Find where the given text appears and provide that cell's center as (X, Y) coordinate. 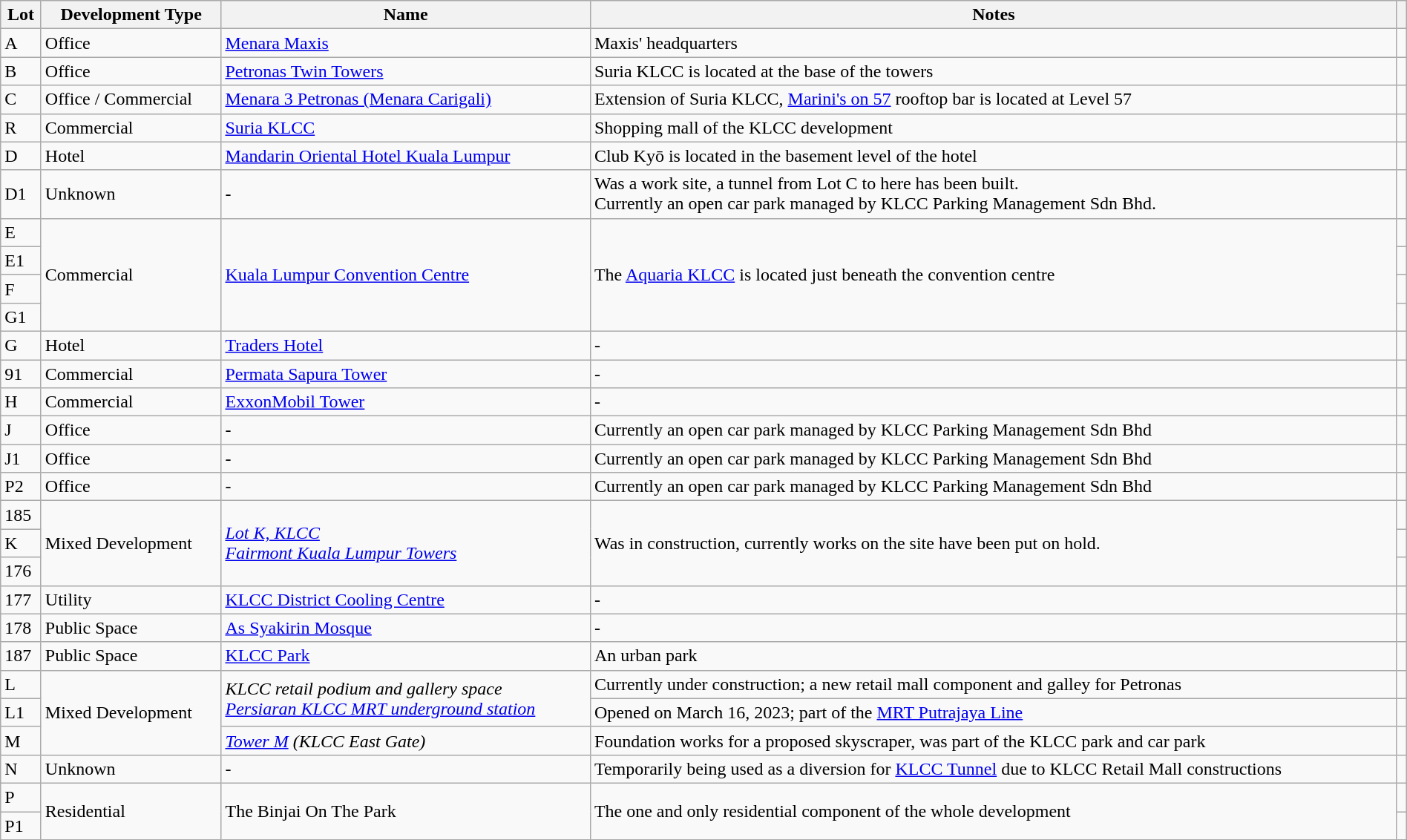
C (21, 99)
The one and only residential component of the whole development (993, 811)
Suria KLCC (405, 128)
KLCC retail podium and gallery spacePersiaran KLCC MRT underground station (405, 698)
B (21, 71)
As Syakirin Mosque (405, 628)
Menara Maxis (405, 43)
Residential (131, 811)
178 (21, 628)
KLCC District Cooling Centre (405, 600)
Utility (131, 600)
Shopping mall of the KLCC development (993, 128)
Was in construction, currently works on the site have been put on hold. (993, 543)
KLCC Park (405, 656)
Club Kyō is located in the basement level of the hotel (993, 156)
P (21, 797)
P2 (21, 487)
91 (21, 373)
R (21, 128)
G1 (21, 317)
The Aquaria KLCC is located just beneath the convention centre (993, 275)
Extension of Suria KLCC, Marini's on 57 rooftop bar is located at Level 57 (993, 99)
The Binjai On The Park (405, 811)
Kuala Lumpur Convention Centre (405, 275)
Currently under construction; a new retail mall component and galley for Petronas (993, 684)
J1 (21, 459)
176 (21, 571)
Menara 3 Petronas (Menara Carigali) (405, 99)
K (21, 543)
Temporarily being used as a diversion for KLCC Tunnel due to KLCC Retail Mall constructions (993, 769)
L1 (21, 712)
F (21, 289)
187 (21, 656)
Lot K, KLCCFairmont Kuala Lumpur Towers (405, 543)
P1 (21, 826)
An urban park (993, 656)
A (21, 43)
ExxonMobil Tower (405, 402)
Development Type (131, 15)
Suria KLCC is located at the base of the towers (993, 71)
Opened on March 16, 2023; part of the MRT Putrajaya Line (993, 712)
Tower M (KLCC East Gate) (405, 741)
Name (405, 15)
M (21, 741)
Lot (21, 15)
D (21, 156)
Permata Sapura Tower (405, 373)
Notes (993, 15)
N (21, 769)
Was a work site, a tunnel from Lot C to here has been built.Currently an open car park managed by KLCC Parking Management Sdn Bhd. (993, 194)
G (21, 345)
D1 (21, 194)
Traders Hotel (405, 345)
Office / Commercial (131, 99)
E (21, 232)
L (21, 684)
Mandarin Oriental Hotel Kuala Lumpur (405, 156)
Maxis' headquarters (993, 43)
177 (21, 600)
Petronas Twin Towers (405, 71)
185 (21, 515)
J (21, 430)
Foundation works for a proposed skyscraper, was part of the KLCC park and car park (993, 741)
H (21, 402)
E1 (21, 260)
